For the text-containing cell, return its midpoint in (X, Y) coordinate format. 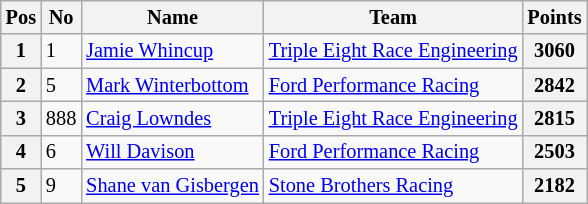
9 (61, 186)
Jamie Whincup (172, 51)
Pos (21, 17)
2 (21, 85)
Points (554, 17)
Name (172, 17)
2815 (554, 118)
Will Davison (172, 152)
2182 (554, 186)
3060 (554, 51)
888 (61, 118)
3 (21, 118)
4 (21, 152)
Team (394, 17)
2842 (554, 85)
Stone Brothers Racing (394, 186)
Shane van Gisbergen (172, 186)
No (61, 17)
Craig Lowndes (172, 118)
Mark Winterbottom (172, 85)
2503 (554, 152)
6 (61, 152)
